Identify which cell holds the provided text, then report its [X, Y] central coordinate. 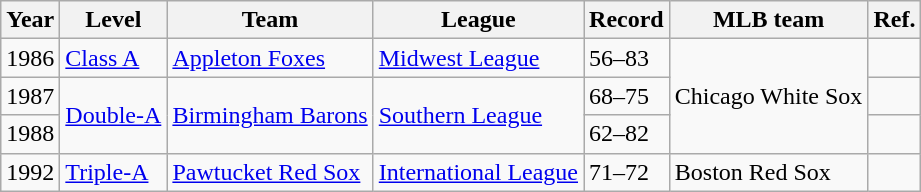
Ref. [894, 20]
Birmingham Barons [270, 115]
1986 [30, 58]
Year [30, 20]
MLB team [768, 20]
68–75 [627, 96]
Class A [114, 58]
League [478, 20]
Double-A [114, 115]
Level [114, 20]
1988 [30, 134]
Southern League [478, 115]
56–83 [627, 58]
International League [478, 172]
Pawtucket Red Sox [270, 172]
1992 [30, 172]
Triple-A [114, 172]
71–72 [627, 172]
Appleton Foxes [270, 58]
Record [627, 20]
Boston Red Sox [768, 172]
Chicago White Sox [768, 96]
1987 [30, 96]
Team [270, 20]
Midwest League [478, 58]
62–82 [627, 134]
